Capture the cell that displays the provided text and extract its [x, y] central coordinate. 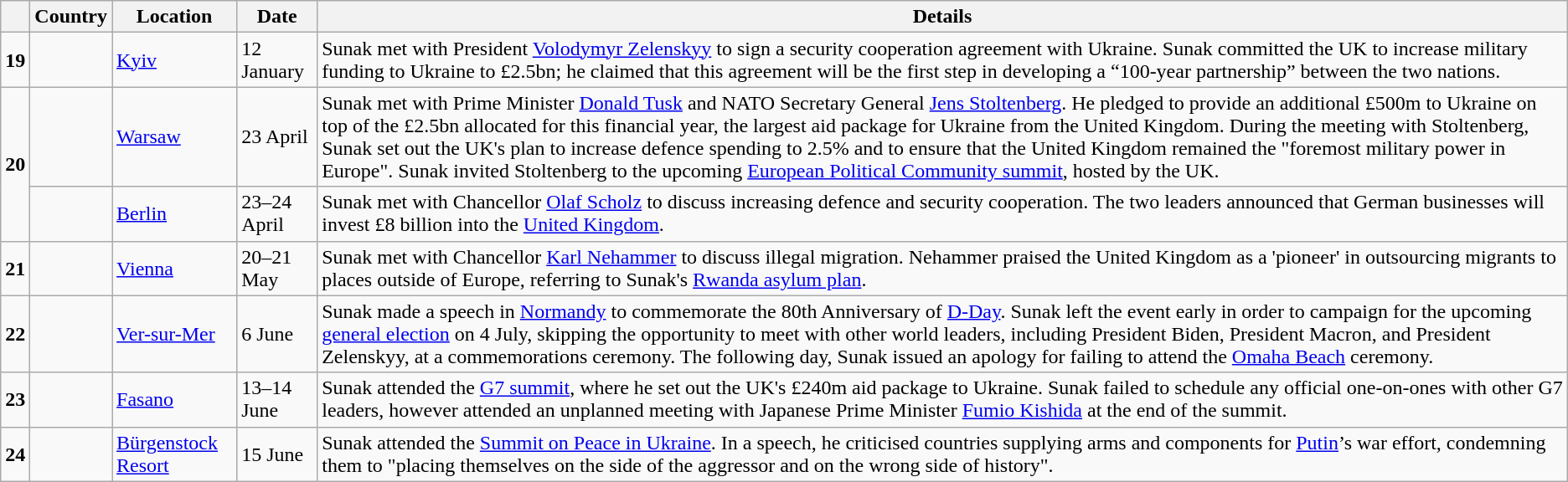
15 June [277, 454]
Berlin [174, 214]
Location [174, 17]
Bürgenstock Resort [174, 454]
20–21 May [277, 268]
Kyiv [174, 60]
Date [277, 17]
Ver-sur-Mer [174, 334]
20 [15, 164]
Warsaw [174, 137]
23 [15, 400]
21 [15, 268]
23 April [277, 137]
Fasano [174, 400]
Country [71, 17]
6 June [277, 334]
Vienna [174, 268]
12 January [277, 60]
22 [15, 334]
23–24 April [277, 214]
Details [943, 17]
24 [15, 454]
19 [15, 60]
13–14 June [277, 400]
